Extract the (X, Y) coordinate from the center of the cell holding the provided text.  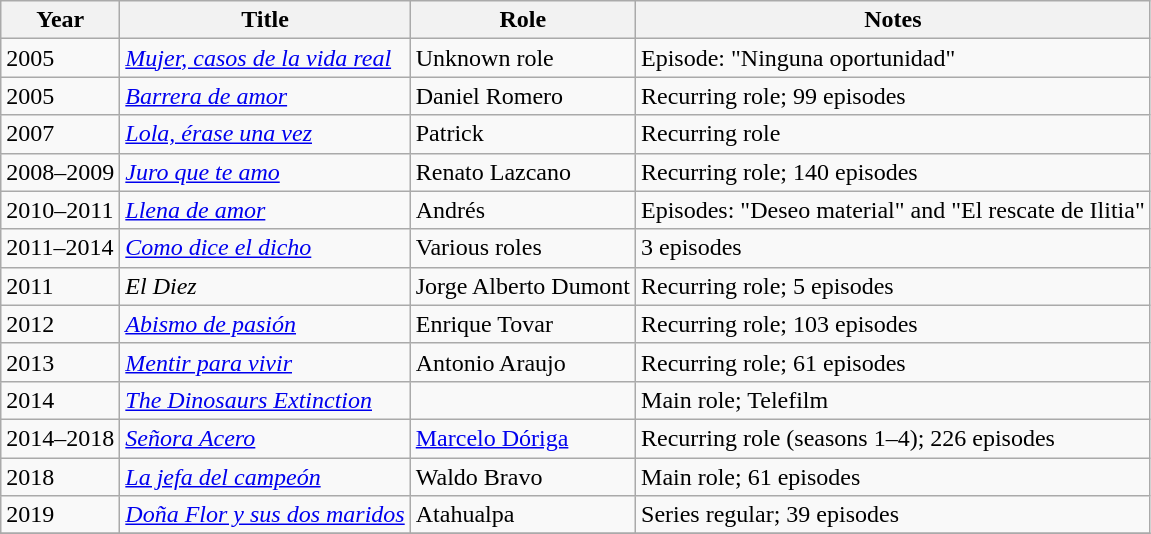
Juro que te amo (265, 172)
Jorge Alberto Dumont (522, 286)
Marcelo Dóriga (522, 438)
Mentir para vivir (265, 362)
Waldo Bravo (522, 477)
El Diez (265, 286)
Lola, érase una vez (265, 134)
3 episodes (894, 248)
2008–2009 (60, 172)
2018 (60, 477)
2014–2018 (60, 438)
2011–2014 (60, 248)
Recurring role (seasons 1–4); 226 episodes (894, 438)
Episode: "Ninguna oportunidad" (894, 58)
Doña Flor y sus dos maridos (265, 515)
2019 (60, 515)
2011 (60, 286)
Various roles (522, 248)
Year (60, 20)
Recurring role; 140 episodes (894, 172)
Llena de amor (265, 210)
Enrique Tovar (522, 324)
Renato Lazcano (522, 172)
Notes (894, 20)
Episodes: "Deseo material" and "El rescate de Ilitia" (894, 210)
La jefa del campeón (265, 477)
2014 (60, 400)
Main role; Telefilm (894, 400)
2010–2011 (60, 210)
Series regular; 39 episodes (894, 515)
Daniel Romero (522, 96)
Recurring role (894, 134)
Main role; 61 episodes (894, 477)
Mujer, casos de la vida real (265, 58)
Recurring role; 5 episodes (894, 286)
Andrés (522, 210)
Title (265, 20)
Como dice el dicho (265, 248)
Atahualpa (522, 515)
Recurring role; 99 episodes (894, 96)
Patrick (522, 134)
2013 (60, 362)
2007 (60, 134)
Señora Acero (265, 438)
Abismo de pasión (265, 324)
Antonio Araujo (522, 362)
Unknown role (522, 58)
Barrera de amor (265, 96)
The Dinosaurs Extinction (265, 400)
Recurring role; 103 episodes (894, 324)
2012 (60, 324)
Role (522, 20)
Recurring role; 61 episodes (894, 362)
